Search for the cell housing the specified text and yield its [X, Y] center coordinate. 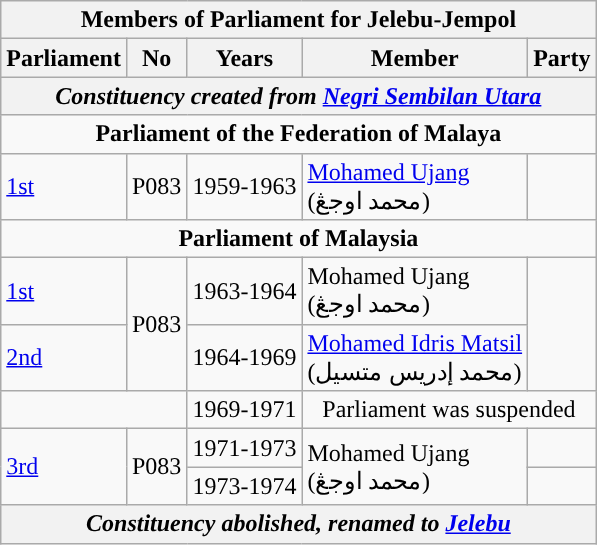
1964-1969 [244, 358]
Parliament of the Federation of Malaya [298, 134]
Members of Parliament for Jelebu-Jempol [298, 20]
Constituency created from Negri Sembilan Utara [298, 96]
Parliament of Malaysia [298, 239]
2nd [64, 358]
Years [244, 58]
Party [562, 58]
1963-1964 [244, 292]
Parliament was suspended [449, 410]
1973-1974 [244, 486]
1959-1963 [244, 186]
Constituency abolished, renamed to Jelebu [298, 524]
1971-1973 [244, 448]
Mohamed Idris Matsil (محمد إدريس متسيل) [415, 358]
Member [415, 58]
3rd [64, 467]
Parliament [64, 58]
No [156, 58]
1969-1971 [244, 410]
